Provide the (x, y) coordinate of the cell's center where the given text is located.  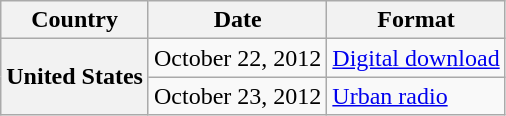
October 22, 2012 (237, 58)
Digital download (416, 58)
Format (416, 20)
Country (75, 20)
Date (237, 20)
October 23, 2012 (237, 96)
United States (75, 77)
Urban radio (416, 96)
